Identify which cell holds the provided text, then report its (X, Y) central coordinate. 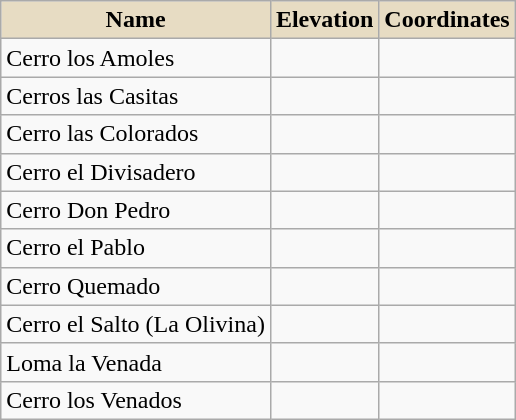
Elevation (324, 20)
Cerro el Salto (La Olivina) (136, 324)
Cerro los Venados (136, 400)
Cerro Don Pedro (136, 210)
Name (136, 20)
Cerro los Amoles (136, 58)
Loma la Venada (136, 362)
Cerro las Colorados (136, 134)
Cerros las Casitas (136, 96)
Cerro Quemado (136, 286)
Coordinates (447, 20)
Cerro el Pablo (136, 248)
Cerro el Divisadero (136, 172)
